Return the [X, Y] coordinate for the center point of the cell that contains the specified text.  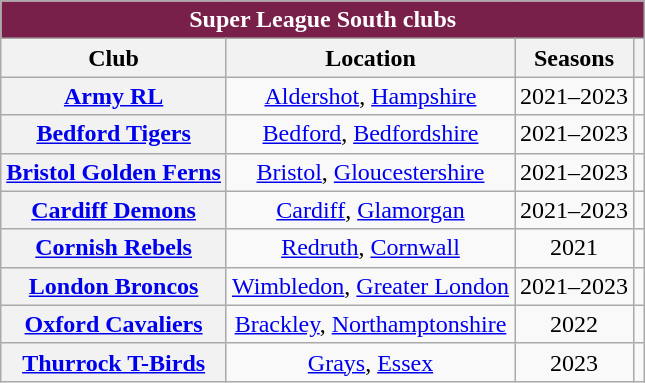
Oxford Cavaliers [114, 324]
Club [114, 58]
Wimbledon, Greater London [370, 286]
Grays, Essex [370, 362]
Super League South clubs [323, 20]
Army RL [114, 96]
Bedford, Bedfordshire [370, 134]
Bedford Tigers [114, 134]
Redruth, Cornwall [370, 248]
Thurrock T-Birds [114, 362]
Cornish Rebels [114, 248]
London Broncos [114, 286]
2022 [574, 324]
Cardiff, Glamorgan [370, 210]
Bristol Golden Ferns [114, 172]
Aldershot, Hampshire [370, 96]
Bristol, Gloucestershire [370, 172]
Seasons [574, 58]
Brackley, Northamptonshire [370, 324]
Cardiff Demons [114, 210]
Location [370, 58]
2021 [574, 248]
2023 [574, 362]
